Identify which cell holds the provided text, then report its [X, Y] central coordinate. 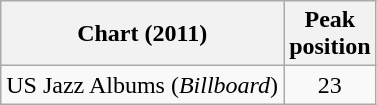
Peakposition [330, 34]
Chart (2011) [142, 34]
US Jazz Albums (Billboard) [142, 85]
23 [330, 85]
